For the text-containing cell, return its midpoint in [x, y] coordinate format. 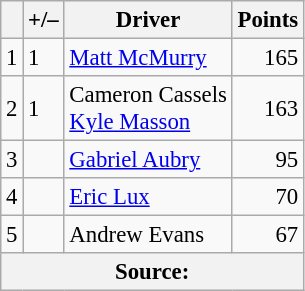
165 [268, 58]
Gabriel Aubry [148, 160]
2 [12, 108]
+/– [44, 20]
70 [268, 197]
3 [12, 160]
Matt McMurry [148, 58]
Andrew Evans [148, 235]
Cameron Cassels Kyle Masson [148, 108]
Driver [148, 20]
4 [12, 197]
5 [12, 235]
Eric Lux [148, 197]
95 [268, 160]
Points [268, 20]
163 [268, 108]
67 [268, 235]
